For the text-containing cell, return its midpoint in [X, Y] coordinate format. 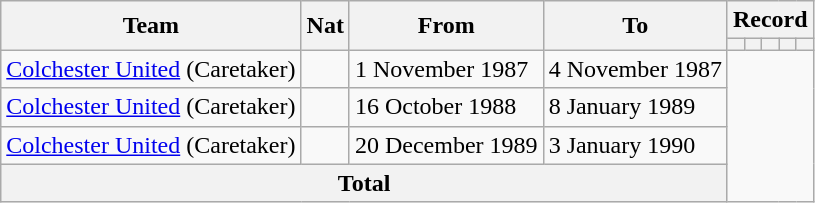
16 October 1988 [446, 107]
Nat [325, 26]
3 January 1990 [635, 145]
1 November 1987 [446, 69]
To [635, 26]
Team [151, 26]
20 December 1989 [446, 145]
Record [770, 20]
8 January 1989 [635, 107]
4 November 1987 [635, 69]
From [446, 26]
Total [364, 183]
